Search for the cell housing the specified text and yield its [X, Y] center coordinate. 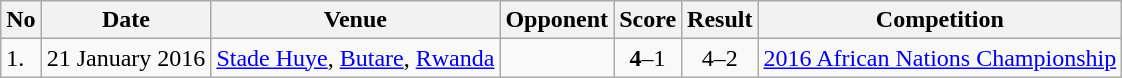
1. [21, 58]
No [21, 20]
Stade Huye, Butare, Rwanda [356, 58]
Competition [940, 20]
Venue [356, 20]
2016 African Nations Championship [940, 58]
Opponent [557, 20]
21 January 2016 [126, 58]
Date [126, 20]
Result [720, 20]
4–1 [648, 58]
4–2 [720, 58]
Score [648, 20]
